Detect which cell encompasses the target text, then output its (X, Y) center coordinate. 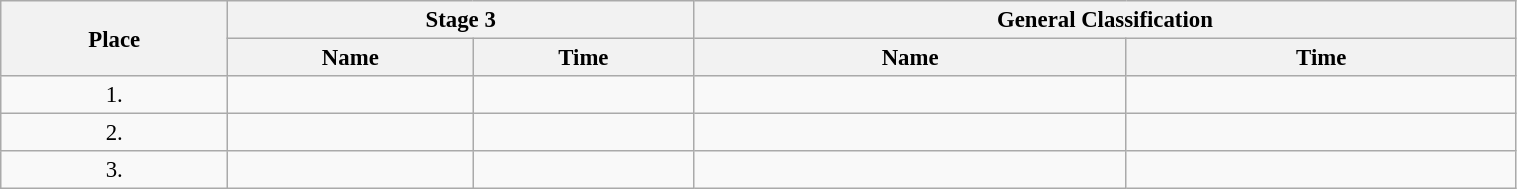
1. (114, 95)
3. (114, 170)
2. (114, 133)
General Classification (1105, 20)
Stage 3 (461, 20)
Place (114, 38)
